From the cell containing the given text, extract its center point as [x, y] coordinate. 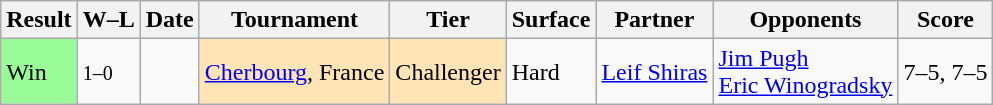
Result [39, 20]
Score [946, 20]
Partner [654, 20]
Hard [551, 72]
Opponents [806, 20]
Cherbourg, France [294, 72]
W–L [108, 20]
Tournament [294, 20]
Leif Shiras [654, 72]
Jim Pugh Eric Winogradsky [806, 72]
Challenger [448, 72]
Tier [448, 20]
Surface [551, 20]
Date [170, 20]
1–0 [108, 72]
7–5, 7–5 [946, 72]
Win [39, 72]
